Extract the [x, y] coordinate from the center of the cell holding the provided text.  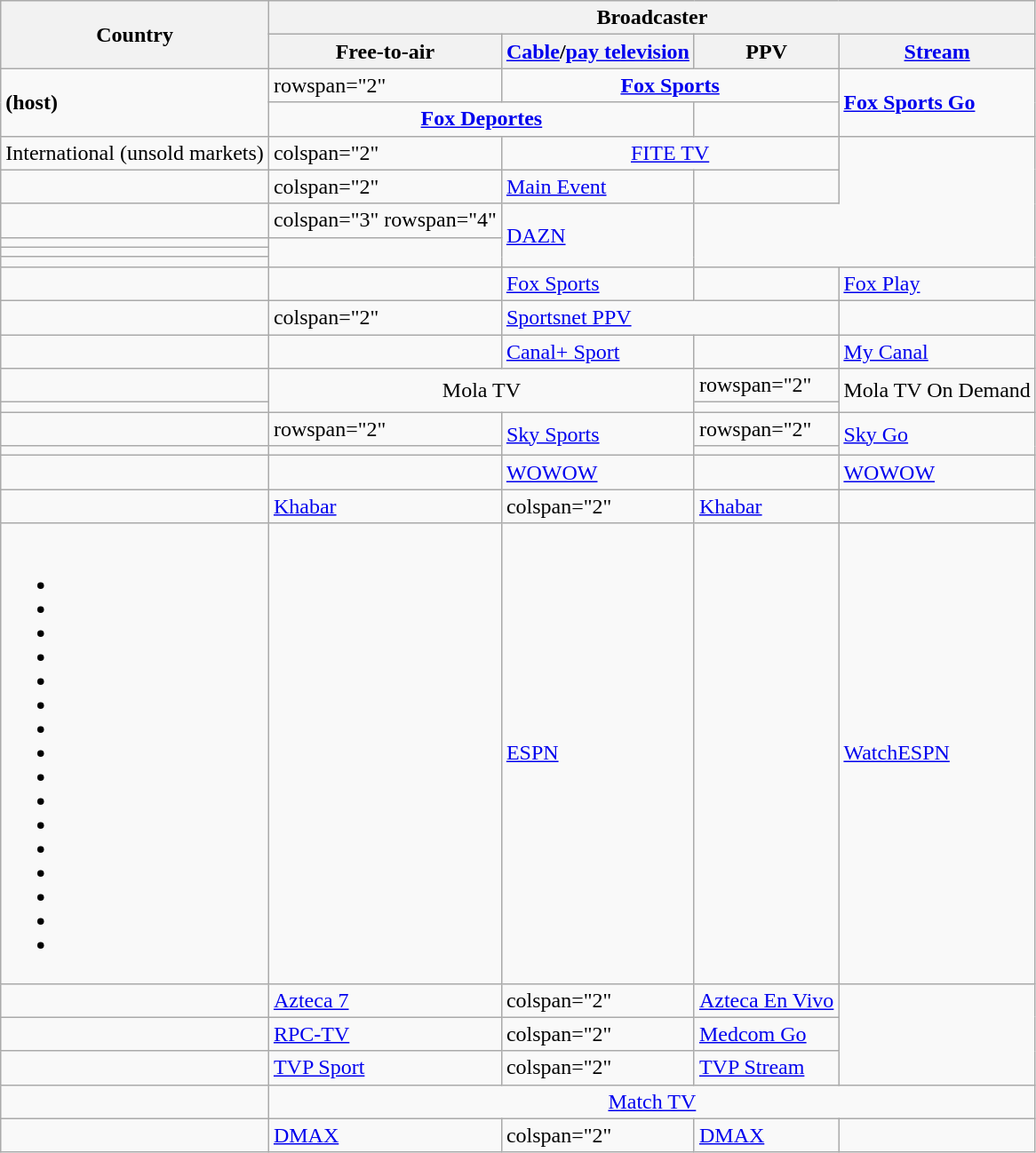
Mola TV [482, 391]
Match TV [652, 1101]
Sky Sports [597, 433]
Stream [936, 52]
TVP Stream [766, 1068]
Azteca En Vivo [766, 1000]
colspan="3" rowspan="4" [385, 220]
Main Event [597, 187]
DAZN [597, 235]
Broadcaster [652, 18]
Country [135, 35]
Sportsnet PPV [670, 317]
Azteca 7 [385, 1000]
FITE TV [670, 153]
Fox Sports Go [936, 102]
Canal+ Sport [597, 351]
RPC-TV [385, 1034]
Sky Go [936, 433]
WatchESPN [936, 753]
Medcom Go [766, 1034]
Fox Play [936, 283]
(host) [135, 102]
My Canal [936, 351]
Mola TV On Demand [936, 391]
Fox Deportes [482, 119]
International (unsold markets) [135, 153]
PPV [766, 52]
Cable/pay television [597, 52]
TVP Sport [385, 1068]
Free-to-air [385, 52]
ESPN [597, 753]
